Scan for the cell matching the given text and deliver its (X, Y) coordinate at center. 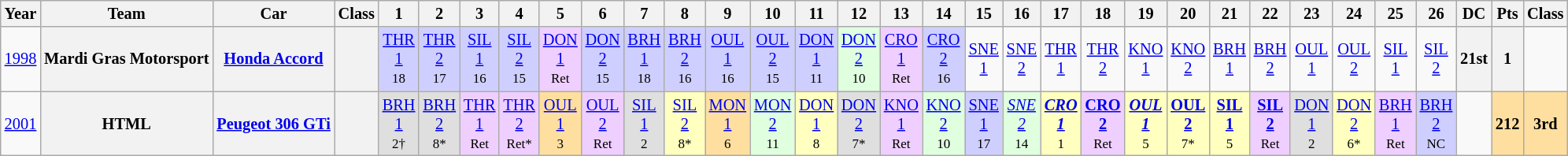
19 (1145, 13)
CRO11 (1061, 124)
SNE1 (984, 59)
Honda Accord (273, 59)
BRH1 (1230, 59)
21 (1230, 13)
THR1 (1061, 59)
KNO1 (1145, 59)
SIL12 (645, 124)
13 (901, 13)
DC (1474, 13)
THR2Ret* (519, 124)
17 (1061, 13)
2001 (20, 124)
SNE2 (1022, 59)
OUL215 (773, 59)
3 (479, 13)
4 (519, 13)
12 (859, 13)
CRO1Ret (901, 59)
Mardi Gras Motorsport (126, 59)
SIL15 (1230, 124)
SNE214 (1022, 124)
BRH2 (1270, 59)
Peugeot 306 GTi (273, 124)
15 (984, 13)
KNO210 (944, 124)
212 (1507, 124)
BRH28* (439, 124)
2 (439, 13)
14 (944, 13)
SIL215 (519, 59)
Car (273, 13)
6 (603, 13)
SIL116 (479, 59)
CRO216 (944, 59)
23 (1311, 13)
OUL27* (1188, 124)
10 (773, 13)
OUL1 (1311, 59)
CRO2Ret (1104, 124)
11 (816, 13)
DON210 (859, 59)
DON111 (816, 59)
THR2 (1104, 59)
26 (1437, 13)
OUL2Ret (603, 124)
DON18 (816, 124)
OUL116 (727, 59)
THR1Ret (479, 124)
DON27* (859, 124)
HTML (126, 124)
SIL1 (1396, 59)
21st (1474, 59)
24 (1354, 13)
BRH12† (399, 124)
SIL2Ret (1270, 124)
BRH1Ret (1396, 124)
1998 (20, 59)
KNO1Ret (901, 124)
DON215 (603, 59)
Pts (1507, 13)
BRH118 (645, 59)
8 (685, 13)
KNO2 (1188, 59)
OUL15 (1145, 124)
SIL2 (1437, 59)
BRH216 (685, 59)
SNE117 (984, 124)
16 (1022, 13)
9 (727, 13)
SIL28* (685, 124)
MON211 (773, 124)
Year (20, 13)
22 (1270, 13)
Team (126, 13)
5 (560, 13)
3rd (1545, 124)
THR118 (399, 59)
18 (1104, 13)
DON26* (1354, 124)
25 (1396, 13)
DON12 (1311, 124)
7 (645, 13)
OUL13 (560, 124)
MON16 (727, 124)
20 (1188, 13)
OUL2 (1354, 59)
THR217 (439, 59)
DON1Ret (560, 59)
BRH2NC (1437, 124)
